Capture the cell that displays the provided text and extract its (X, Y) central coordinate. 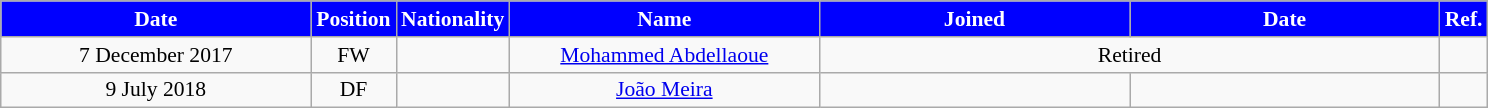
DF (354, 90)
Retired (1129, 55)
Name (664, 19)
FW (354, 55)
Position (354, 19)
7 December 2017 (156, 55)
Joined (974, 19)
9 July 2018 (156, 90)
Nationality (452, 19)
Ref. (1464, 19)
Mohammed Abdellaoue (664, 55)
João Meira (664, 90)
